Locate the cell with the specified text and output its [X, Y] center coordinate. 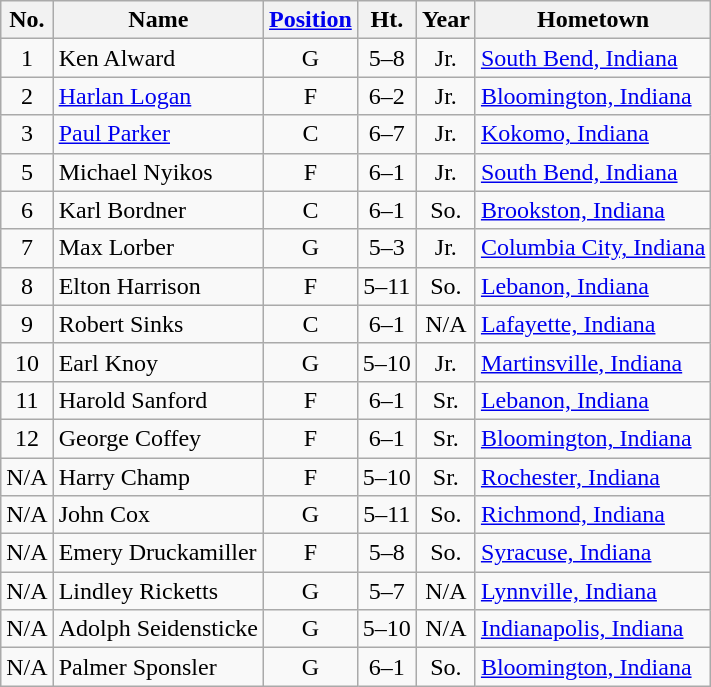
Syracuse, Indiana [592, 553]
2 [27, 96]
Position [311, 20]
Name [158, 20]
Rochester, Indiana [592, 477]
Harold Sanford [158, 400]
Paul Parker [158, 134]
3 [27, 134]
Earl Knoy [158, 362]
12 [27, 438]
Brookston, Indiana [592, 210]
Elton Harrison [158, 286]
Harry Champ [158, 477]
5–3 [386, 248]
Martinsville, Indiana [592, 362]
11 [27, 400]
6–7 [386, 134]
9 [27, 324]
Lindley Ricketts [158, 591]
6 [27, 210]
Adolph Seidensticke [158, 629]
Indianapolis, Indiana [592, 629]
Lynnville, Indiana [592, 591]
Ht. [386, 20]
Harlan Logan [158, 96]
6–2 [386, 96]
Richmond, Indiana [592, 515]
Max Lorber [158, 248]
John Cox [158, 515]
No. [27, 20]
1 [27, 58]
Michael Nyikos [158, 172]
Ken Alward [158, 58]
7 [27, 248]
5 [27, 172]
Karl Bordner [158, 210]
5–7 [386, 591]
Palmer Sponsler [158, 667]
Robert Sinks [158, 324]
8 [27, 286]
George Coffey [158, 438]
Hometown [592, 20]
Kokomo, Indiana [592, 134]
10 [27, 362]
Emery Druckamiller [158, 553]
Columbia City, Indiana [592, 248]
Year [446, 20]
Lafayette, Indiana [592, 324]
